From the cell containing the given text, extract its center point as [x, y] coordinate. 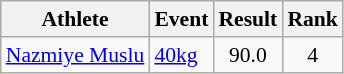
40kg [181, 55]
Nazmiye Muslu [76, 55]
90.0 [248, 55]
Result [248, 19]
Athlete [76, 19]
Event [181, 19]
Rank [312, 19]
4 [312, 55]
